Return [x, y] of the center of cell containing provided text 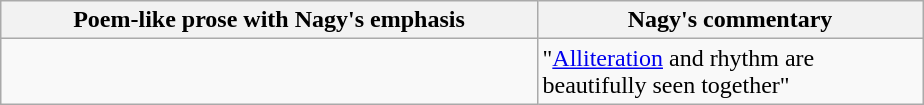
Nagy's commentary [730, 20]
"Alliteration and rhythm are beautifully seen together" [730, 72]
Poem-like prose with Nagy's emphasis [269, 20]
